Identify which cell holds the provided text, then report its [x, y] central coordinate. 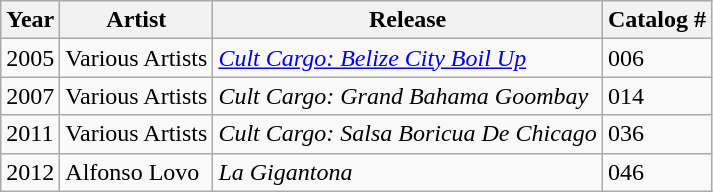
Catalog # [656, 20]
Release [408, 20]
Alfonso Lovo [136, 172]
2012 [30, 172]
046 [656, 172]
Cult Cargo: Belize City Boil Up [408, 58]
Cult Cargo: Grand Bahama Goombay [408, 96]
2005 [30, 58]
La Gigantona [408, 172]
036 [656, 134]
006 [656, 58]
2007 [30, 96]
2011 [30, 134]
Cult Cargo: Salsa Boricua De Chicago [408, 134]
Year [30, 20]
Artist [136, 20]
014 [656, 96]
